Capture the cell that displays the provided text and extract its (X, Y) central coordinate. 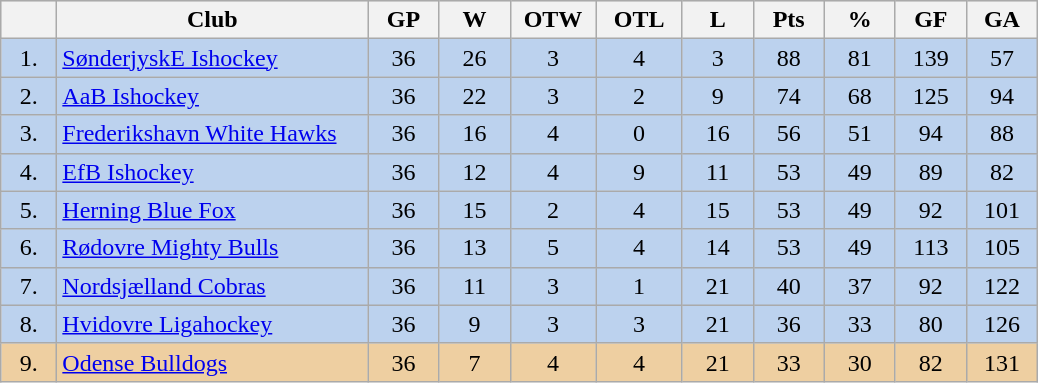
Hvidovre Ligahockey (212, 324)
113 (930, 248)
9. (29, 362)
Nordsjælland Cobras (212, 286)
1. (29, 58)
56 (788, 134)
7. (29, 286)
1 (639, 286)
SønderjyskE Ishockey (212, 58)
3. (29, 134)
122 (1002, 286)
80 (930, 324)
AaB Ishockey (212, 96)
26 (474, 58)
2. (29, 96)
5. (29, 210)
131 (1002, 362)
GP (404, 20)
Club (212, 20)
Frederikshavn White Hawks (212, 134)
57 (1002, 58)
% (860, 20)
74 (788, 96)
37 (860, 286)
81 (860, 58)
126 (1002, 324)
101 (1002, 210)
13 (474, 248)
Odense Bulldogs (212, 362)
W (474, 20)
OTW (553, 20)
7 (474, 362)
4. (29, 172)
L (718, 20)
105 (1002, 248)
125 (930, 96)
8. (29, 324)
40 (788, 286)
139 (930, 58)
Pts (788, 20)
14 (718, 248)
22 (474, 96)
GA (1002, 20)
6. (29, 248)
5 (553, 248)
68 (860, 96)
12 (474, 172)
30 (860, 362)
GF (930, 20)
OTL (639, 20)
89 (930, 172)
EfB Ishockey (212, 172)
Herning Blue Fox (212, 210)
51 (860, 134)
Rødovre Mighty Bulls (212, 248)
0 (639, 134)
